Search for the cell housing the specified text and yield its [X, Y] center coordinate. 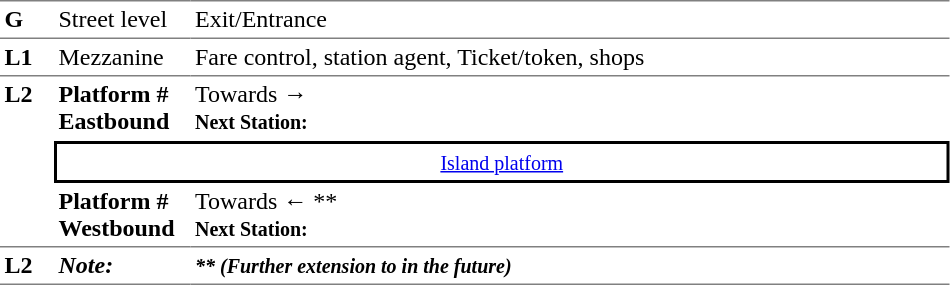
L1 [27, 58]
G [27, 20]
Street level [122, 20]
Platform #Westbound [122, 215]
Exit/Entrance [570, 20]
Island platform [502, 162]
Mezzanine [122, 58]
Towards → Next Station: [570, 108]
Towards ← **Next Station: [570, 215]
Fare control, station agent, Ticket/token, shops [570, 58]
Platform #Eastbound [122, 108]
L2 [27, 162]
